Provide the (x, y) coordinate of the cell's center where the given text is located.  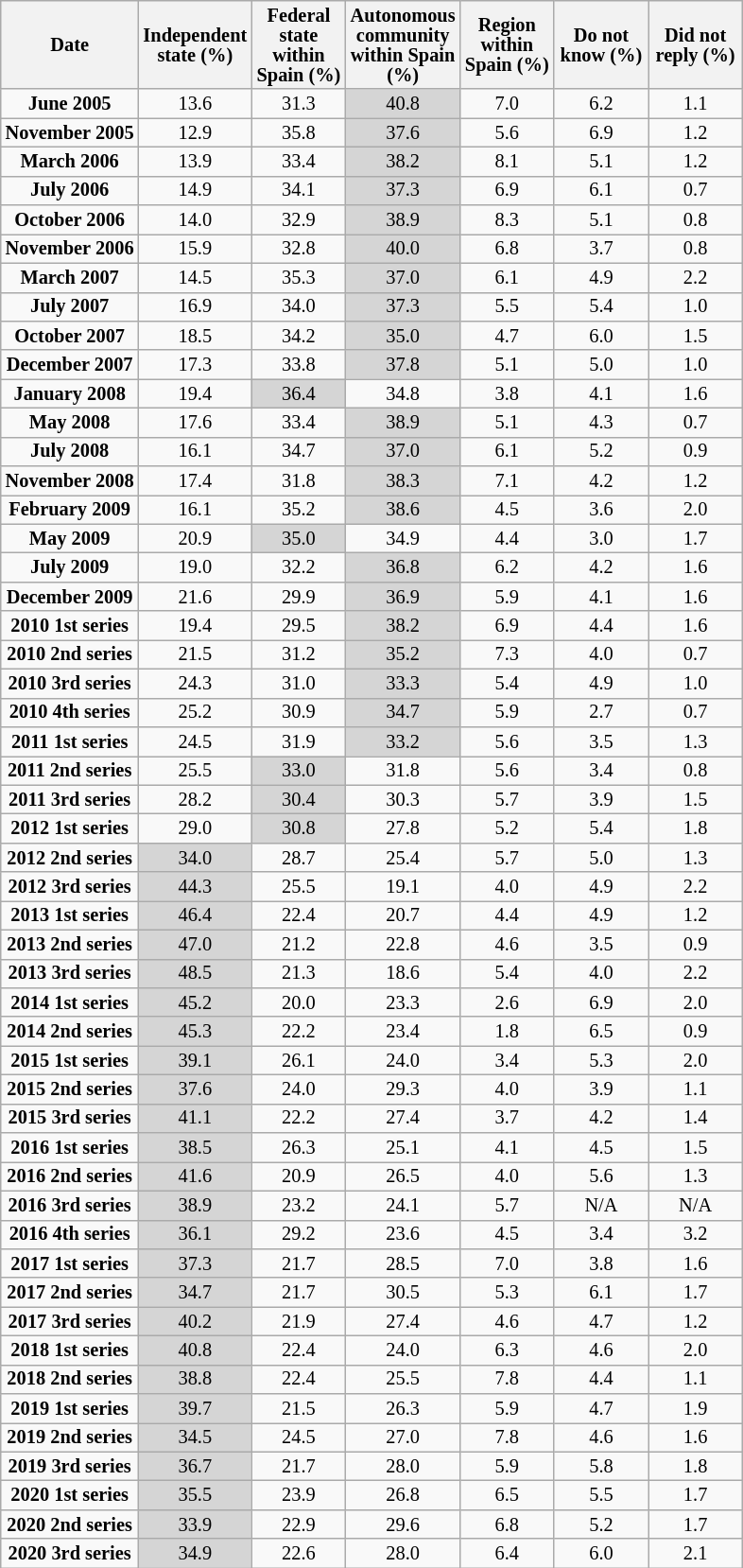
37.8 (403, 365)
2013 1st series (70, 915)
3.2 (696, 1235)
2015 3rd series (70, 1118)
2016 4th series (70, 1235)
July 2009 (70, 567)
36.7 (196, 1466)
23.9 (299, 1496)
November 2008 (70, 480)
28.7 (299, 857)
35.8 (299, 132)
2010 2nd series (70, 654)
2010 4th series (70, 713)
29.3 (403, 1089)
14.9 (196, 191)
4.3 (601, 422)
41.6 (196, 1176)
22.8 (403, 944)
Do not know (%) (601, 44)
28.5 (403, 1263)
36.9 (403, 596)
29.0 (196, 828)
23.6 (403, 1235)
18.6 (403, 974)
32.2 (299, 567)
2.7 (601, 713)
2018 1st series (70, 1350)
33.9 (196, 1524)
2016 1st series (70, 1148)
29.2 (299, 1235)
33.3 (403, 683)
40.0 (403, 248)
November 2005 (70, 132)
29.9 (299, 596)
2012 2nd series (70, 857)
2020 1st series (70, 1496)
14.5 (196, 278)
45.3 (196, 1031)
38.5 (196, 1148)
31.3 (299, 104)
26.1 (299, 1061)
34.5 (196, 1437)
6.3 (507, 1350)
2.6 (507, 1002)
2017 1st series (70, 1263)
December 2009 (70, 596)
November 2006 (70, 248)
2020 3rd series (70, 1553)
38.3 (403, 480)
41.1 (196, 1118)
February 2009 (70, 509)
Did not reply (%) (696, 44)
October 2007 (70, 335)
Autonomous community within Spain (%) (403, 44)
25.4 (403, 857)
October 2006 (70, 219)
22.6 (299, 1553)
31.0 (299, 683)
36.8 (403, 567)
July 2008 (70, 452)
2011 3rd series (70, 800)
28.2 (196, 800)
25.2 (196, 713)
17.6 (196, 422)
2016 2nd series (70, 1176)
29.6 (403, 1524)
May 2008 (70, 422)
44.3 (196, 887)
Independent state (%) (196, 44)
33.0 (299, 770)
6.4 (507, 1553)
2014 2nd series (70, 1031)
33.8 (299, 365)
8.3 (507, 219)
31.2 (299, 654)
35.3 (299, 278)
23.2 (299, 1205)
32.8 (299, 248)
2019 1st series (70, 1409)
1.9 (696, 1409)
2012 1st series (70, 828)
22.9 (299, 1524)
21.9 (299, 1322)
21.2 (299, 944)
27.8 (403, 828)
46.4 (196, 915)
2017 2nd series (70, 1292)
Date (70, 44)
26.5 (403, 1176)
21.6 (196, 596)
19.1 (403, 887)
2019 3rd series (70, 1466)
3.0 (601, 539)
27.0 (403, 1437)
1.4 (696, 1118)
24.3 (196, 683)
19.0 (196, 567)
30.9 (299, 713)
8.1 (507, 161)
34.1 (299, 191)
30.5 (403, 1292)
32.9 (299, 219)
5.8 (601, 1466)
2017 3rd series (70, 1322)
2013 3rd series (70, 974)
34.2 (299, 335)
20.7 (403, 915)
July 2006 (70, 191)
36.1 (196, 1235)
24.1 (403, 1205)
18.5 (196, 335)
2015 2nd series (70, 1089)
23.4 (403, 1031)
2011 2nd series (70, 770)
20.0 (299, 1002)
2019 2nd series (70, 1437)
7.1 (507, 480)
13.9 (196, 161)
July 2007 (70, 306)
39.7 (196, 1409)
29.5 (299, 626)
16.9 (196, 306)
36.4 (299, 393)
Federal state within Spain (%) (299, 44)
12.9 (196, 132)
Region within Spain (%) (507, 44)
45.2 (196, 1002)
May 2009 (70, 539)
17.4 (196, 480)
47.0 (196, 944)
30.8 (299, 828)
March 2007 (70, 278)
13.6 (196, 104)
2014 1st series (70, 1002)
2012 3rd series (70, 887)
30.4 (299, 800)
2020 2nd series (70, 1524)
7.3 (507, 654)
26.8 (403, 1496)
17.3 (196, 365)
2015 1st series (70, 1061)
23.3 (403, 1002)
31.9 (299, 741)
40.2 (196, 1322)
25.1 (403, 1148)
2010 3rd series (70, 683)
15.9 (196, 248)
December 2007 (70, 365)
2010 1st series (70, 626)
June 2005 (70, 104)
March 2006 (70, 161)
2011 1st series (70, 741)
2013 2nd series (70, 944)
2016 3rd series (70, 1205)
39.1 (196, 1061)
21.3 (299, 974)
35.5 (196, 1496)
38.8 (196, 1379)
48.5 (196, 974)
30.3 (403, 800)
34.8 (403, 393)
33.2 (403, 741)
2.1 (696, 1553)
38.6 (403, 509)
2018 2nd series (70, 1379)
14.0 (196, 219)
January 2008 (70, 393)
3.6 (601, 509)
